Extract the [x, y] coordinate from the center of the cell holding the provided text.  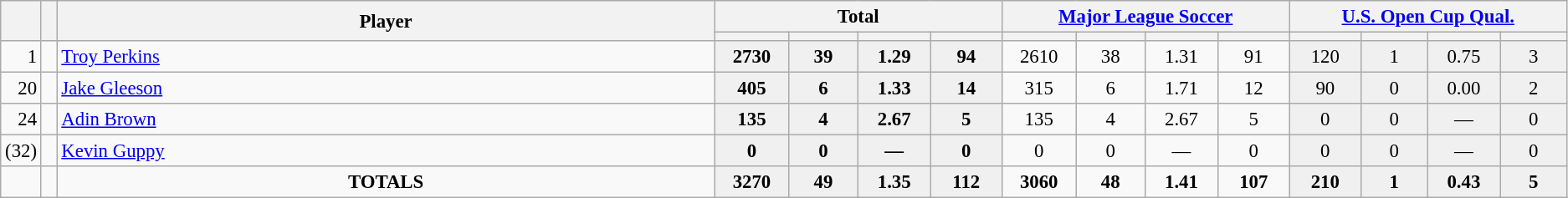
1.71 [1181, 89]
1.33 [894, 89]
Total [858, 17]
1.29 [894, 57]
(32) [22, 151]
315 [1039, 89]
Kevin Guppy [386, 151]
2 [1534, 89]
1.31 [1181, 57]
24 [22, 119]
Adin Brown [386, 119]
20 [22, 89]
2610 [1039, 57]
90 [1325, 89]
94 [966, 57]
38 [1110, 57]
Troy Perkins [386, 57]
Player [386, 21]
91 [1253, 57]
0.00 [1464, 89]
2730 [751, 57]
14 [966, 89]
U.S. Open Cup Qual. [1427, 17]
39 [823, 57]
12 [1253, 89]
Major League Soccer [1145, 17]
405 [751, 89]
0.75 [1464, 57]
Jake Gleeson [386, 89]
120 [1325, 57]
3 [1534, 57]
